Output the [x, y] coordinate of the center of the cell containing the given text.  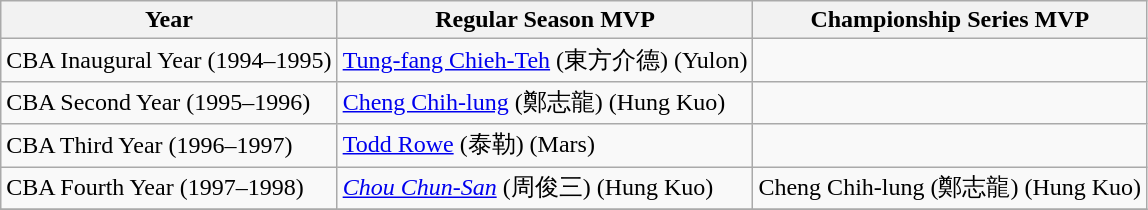
Todd Rowe (泰勒) (Mars) [545, 146]
CBA Third Year (1996–1997) [169, 146]
Year [169, 20]
Championship Series MVP [950, 20]
Regular Season MVP [545, 20]
Chou Chun-San (周俊三) (Hung Kuo) [545, 188]
Tung-fang Chieh-Teh (東方介德) (Yulon) [545, 60]
CBA Inaugural Year (1994–1995) [169, 60]
CBA Fourth Year (1997–1998) [169, 188]
CBA Second Year (1995–1996) [169, 102]
